Search for the cell housing the specified text and yield its [X, Y] center coordinate. 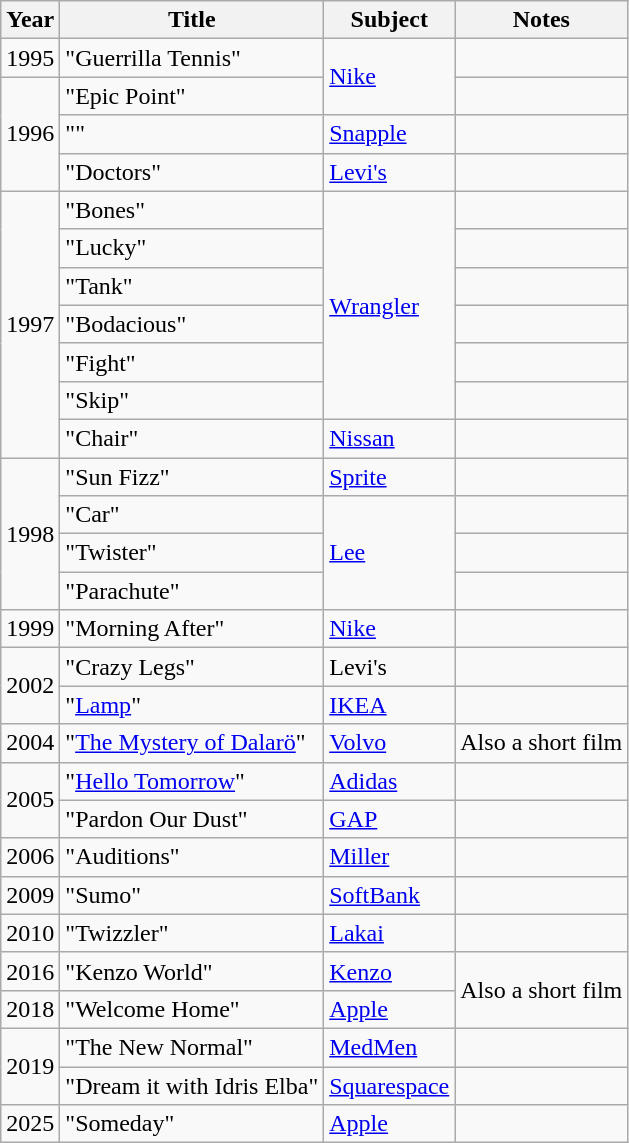
SoftBank [390, 895]
"Welcome Home" [192, 1009]
2005 [30, 800]
2009 [30, 895]
Notes [542, 20]
"Parachute" [192, 591]
Wrangler [390, 305]
"Someday" [192, 1124]
Year [30, 20]
"Morning After" [192, 629]
"Epic Point" [192, 96]
1999 [30, 629]
Subject [390, 20]
"Twister" [192, 553]
Lakai [390, 933]
"Lamp" [192, 705]
"The Mystery of Dalarö" [192, 743]
GAP [390, 819]
Lee [390, 553]
IKEA [390, 705]
Sprite [390, 477]
2025 [30, 1124]
"Kenzo World" [192, 971]
Squarespace [390, 1085]
"Twizzler" [192, 933]
"The New Normal" [192, 1047]
2016 [30, 971]
"Fight" [192, 362]
"Sun Fizz" [192, 477]
"Lucky" [192, 248]
"Crazy Legs" [192, 667]
2002 [30, 686]
1995 [30, 58]
"Tank" [192, 286]
Snapple [390, 134]
1997 [30, 324]
"Skip" [192, 400]
Miller [390, 857]
"Sumo" [192, 895]
MedMen [390, 1047]
"Chair" [192, 438]
"Doctors" [192, 172]
2006 [30, 857]
Nissan [390, 438]
Kenzo [390, 971]
"Bones" [192, 210]
"Hello Tomorrow" [192, 781]
2019 [30, 1066]
Title [192, 20]
"Bodacious" [192, 324]
Adidas [390, 781]
"Pardon Our Dust" [192, 819]
2018 [30, 1009]
"Guerrilla Tennis" [192, 58]
"" [192, 134]
1996 [30, 134]
"Auditions" [192, 857]
2010 [30, 933]
"Car" [192, 515]
"Dream it with Idris Elba" [192, 1085]
Volvo [390, 743]
1998 [30, 534]
2004 [30, 743]
